Search for the cell housing the specified text and yield its (X, Y) center coordinate. 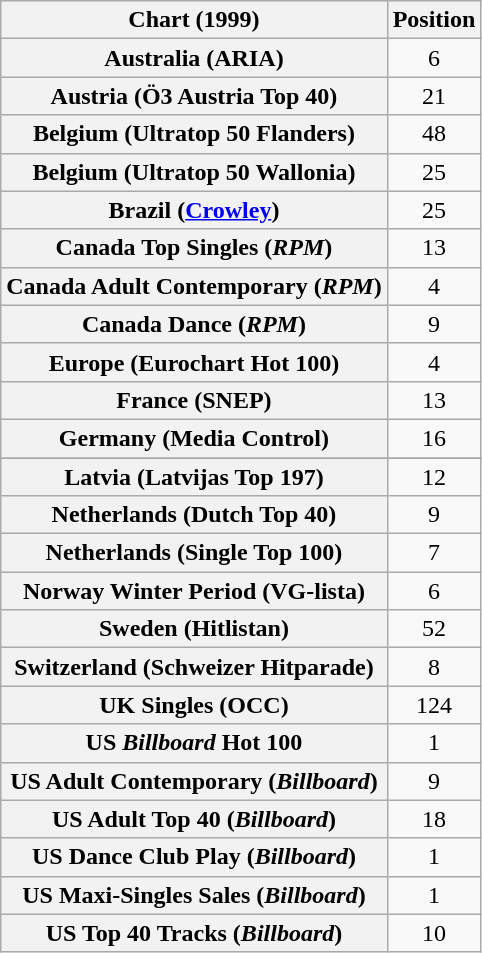
12 (434, 477)
10 (434, 933)
7 (434, 553)
Belgium (Ultratop 50 Wallonia) (194, 172)
UK Singles (OCC) (194, 705)
48 (434, 134)
21 (434, 96)
Australia (ARIA) (194, 58)
Canada Dance (RPM) (194, 324)
16 (434, 438)
Austria (Ö3 Austria Top 40) (194, 96)
Switzerland (Schweizer Hitparade) (194, 667)
Germany (Media Control) (194, 438)
8 (434, 667)
US Adult Contemporary (Billboard) (194, 781)
US Top 40 Tracks (Billboard) (194, 933)
Netherlands (Single Top 100) (194, 553)
Canada Adult Contemporary (RPM) (194, 286)
52 (434, 629)
124 (434, 705)
Brazil (Crowley) (194, 210)
US Dance Club Play (Billboard) (194, 857)
18 (434, 819)
US Adult Top 40 (Billboard) (194, 819)
Position (434, 20)
Norway Winter Period (VG-lista) (194, 591)
Canada Top Singles (RPM) (194, 248)
US Billboard Hot 100 (194, 743)
Belgium (Ultratop 50 Flanders) (194, 134)
Netherlands (Dutch Top 40) (194, 515)
Sweden (Hitlistan) (194, 629)
France (SNEP) (194, 400)
US Maxi-Singles Sales (Billboard) (194, 895)
Latvia (Latvijas Top 197) (194, 477)
Europe (Eurochart Hot 100) (194, 362)
Chart (1999) (194, 20)
